Provide the (x, y) coordinate of the cell's center where the given text is located.  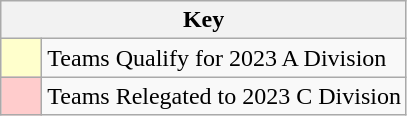
Teams Qualify for 2023 A Division (224, 58)
Key (204, 20)
Teams Relegated to 2023 C Division (224, 96)
